Provide the (x, y) coordinate of the cell's center where the given text is located.  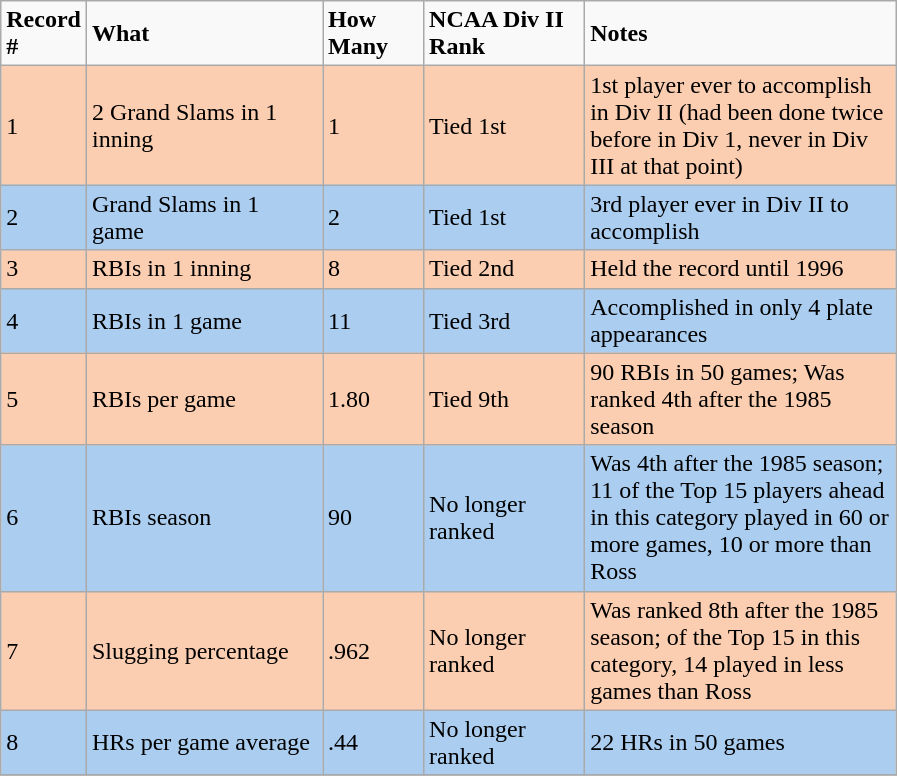
90 RBIs in 50 games; Was ranked 4th after the 1985 season (740, 399)
How Many (374, 34)
RBIs in 1 inning (204, 269)
Was ranked 8th after the 1985 season; of the Top 15 in this category, 14 played in less games than Ross (740, 650)
1st player ever to accomplish in Div II (had been done twice before in Div 1, never in Div III at that point) (740, 126)
Record # (44, 34)
.962 (374, 650)
RBIs in 1 game (204, 320)
1.80 (374, 399)
2 Grand Slams in 1 inning (204, 126)
4 (44, 320)
90 (374, 518)
5 (44, 399)
Tied 3rd (504, 320)
HRs per game average (204, 742)
NCAA Div II Rank (504, 34)
Tied 2nd (504, 269)
22 HRs in 50 games (740, 742)
7 (44, 650)
11 (374, 320)
.44 (374, 742)
Grand Slams in 1 game (204, 218)
Was 4th after the 1985 season; 11 of the Top 15 players ahead in this category played in 60 or more games, 10 or more than Ross (740, 518)
Slugging percentage (204, 650)
What (204, 34)
RBIs season (204, 518)
3 (44, 269)
Held the record until 1996 (740, 269)
Notes (740, 34)
RBIs per game (204, 399)
Accomplished in only 4 plate appearances (740, 320)
6 (44, 518)
Tied 9th (504, 399)
3rd player ever in Div II to accomplish (740, 218)
